Locate the cell with the specified text and output its [x, y] center coordinate. 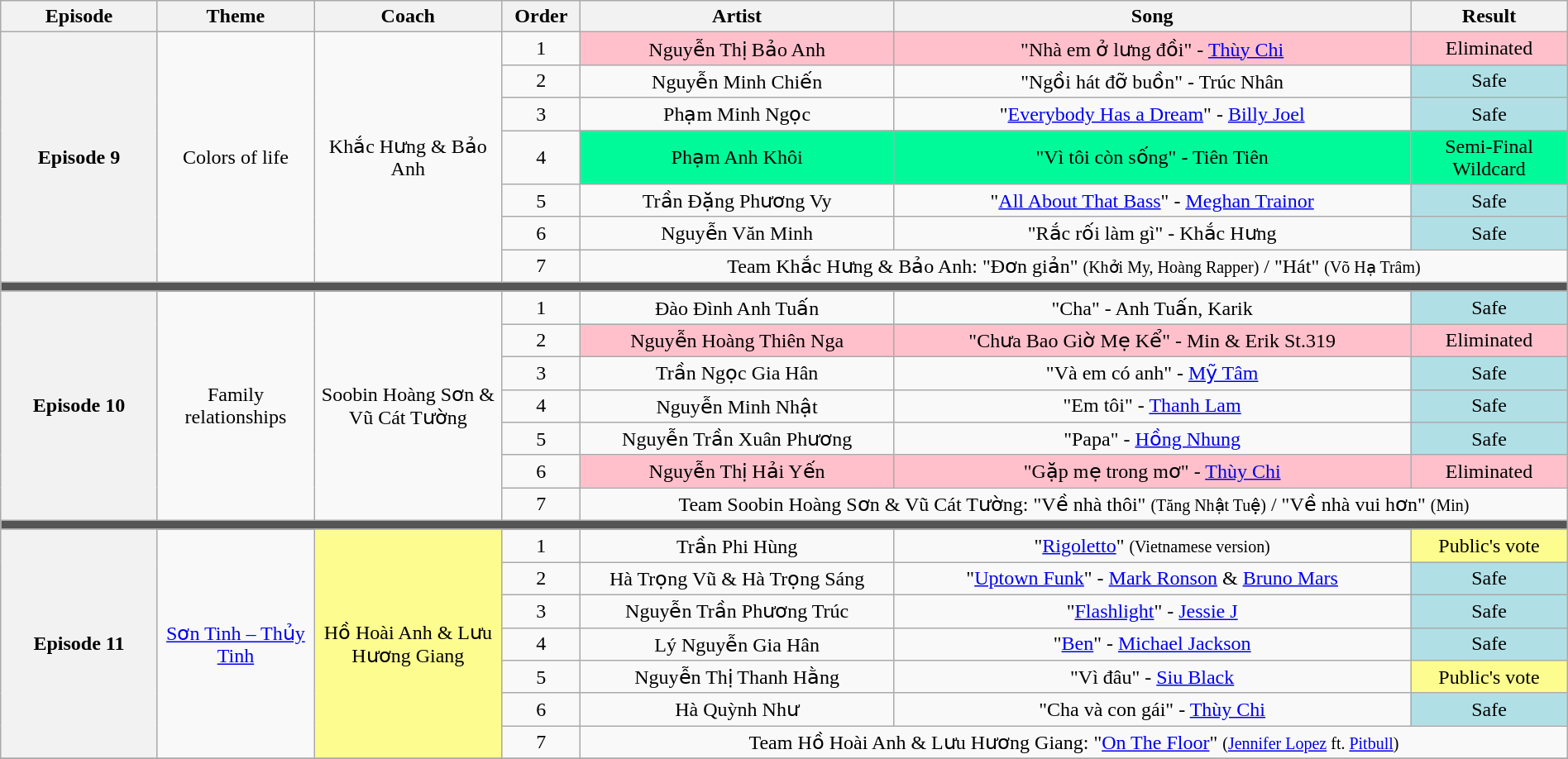
Nguyễn Thị Thanh Hằng [738, 677]
Coach [409, 17]
Nguyễn Trần Xuân Phương [738, 439]
Nguyễn Hoàng Thiên Nga [738, 341]
"Vì đâu" - Siu Black [1153, 677]
Episode 11 [79, 643]
Hà Trọng Vũ & Hà Trọng Sáng [738, 579]
Soobin Hoàng Sơn & Vũ Cát Tường [409, 405]
Trần Đặng Phương Vy [738, 201]
Result [1489, 17]
Hồ Hoài Anh & Lưu Hương Giang [409, 643]
Trần Phi Hùng [738, 546]
Phạm Anh Khôi [738, 157]
"Cha và con gái" - Thùy Chi [1153, 709]
Episode [79, 17]
Đào Đình Anh Tuấn [738, 308]
Khắc Hưng & Bảo Anh [409, 157]
Sơn Tinh – Thủy Tinh [235, 643]
"Vì tôi còn sống" - Tiên Tiên [1153, 157]
"Cha" - Anh Tuấn, Karik [1153, 308]
Phạm Minh Ngọc [738, 114]
Trần Ngọc Gia Hân [738, 373]
Episode 9 [79, 157]
"Em tôi" - Thanh Lam [1153, 406]
"Everybody Has a Dream" - Billy Joel [1153, 114]
"Ngồi hát đỡ buồn" - Trúc Nhân [1153, 81]
Nguyễn Minh Nhật [738, 406]
Team Hồ Hoài Anh & Lưu Hương Giang: "On The Floor" (Jennifer Lopez ft. Pitbull) [1074, 742]
"Chưa Bao Giờ Mẹ Kể" - Min & Erik St.319 [1153, 341]
"Flashlight" - Jessie J [1153, 611]
"Ben" - Michael Jackson [1153, 644]
"Papa" - Hồng Nhung [1153, 439]
Song [1153, 17]
"Uptown Funk" - Mark Ronson & Bruno Mars [1153, 579]
Semi-Final Wildcard [1489, 157]
Nguyễn Thị Bảo Anh [738, 49]
"Rigoletto" (Vietnamese version) [1153, 546]
Family relationships [235, 405]
"Và em có anh" - Mỹ Tâm [1153, 373]
Team Khắc Hưng & Bảo Anh: "Đơn giản" (Khởi My, Hoàng Rapper) / "Hát" (Võ Hạ Trâm) [1074, 266]
Nguyễn Văn Minh [738, 233]
Team Soobin Hoàng Sơn & Vũ Cát Tường: "Về nhà thôi" (Tăng Nhật Tuệ) / "Về nhà vui hơn" (Min) [1074, 504]
Nguyễn Minh Chiến [738, 81]
Hà Quỳnh Như [738, 709]
Colors of life [235, 157]
"Nhà em ở lưng đồi" - Thùy Chi [1153, 49]
Lý Nguyễn Gia Hân [738, 644]
Episode 10 [79, 405]
"Rắc rối làm gì" - Khắc Hưng [1153, 233]
Theme [235, 17]
"Gặp mẹ trong mơ" - Thùy Chi [1153, 471]
Nguyễn Trần Phương Trúc [738, 611]
Artist [738, 17]
Nguyễn Thị Hải Yến [738, 471]
Order [541, 17]
"All About That Bass" - Meghan Trainor [1153, 201]
